Determine the [X, Y] coordinate at the center of the cell enclosing the given text.  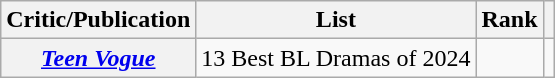
List [336, 20]
Critic/Publication [98, 20]
13 Best BL Dramas of 2024 [336, 58]
Rank [510, 20]
Teen Vogue [98, 58]
